Find where the given text appears and provide that cell's center as (x, y) coordinate. 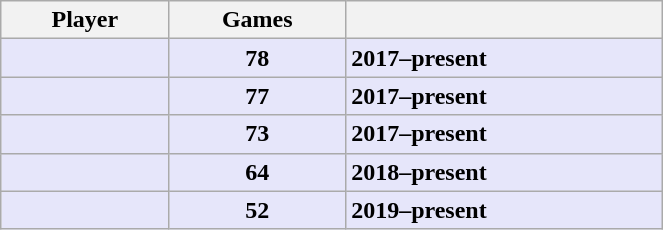
Games (258, 20)
77 (258, 96)
Player (85, 20)
64 (258, 172)
2018–present (504, 172)
73 (258, 134)
78 (258, 58)
52 (258, 210)
2019–present (504, 210)
